Detect which cell encompasses the target text, then output its [x, y] center coordinate. 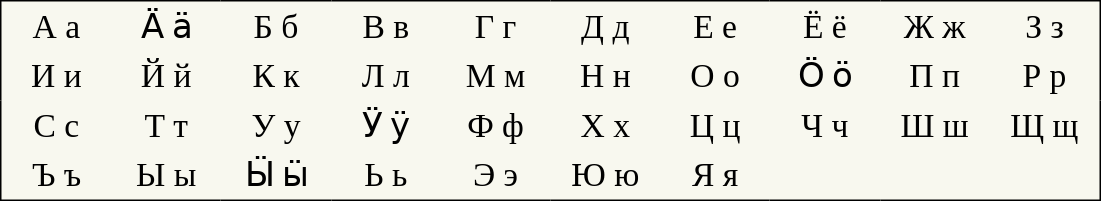
Б б [276, 26]
Ё ё [825, 26]
О о [715, 76]
Г г [496, 26]
Ӧ ӧ [825, 76]
Ӱ ӱ [386, 125]
Щ щ [1046, 125]
Ы ы [166, 175]
С с [56, 125]
Ц ц [715, 125]
Ӓ ӓ [166, 26]
Ь ь [386, 175]
Ю ю [605, 175]
Д д [605, 26]
А а [56, 26]
Р р [1046, 76]
Л л [386, 76]
Е е [715, 26]
Ъ ъ [56, 175]
З з [1046, 26]
Ж ж [935, 26]
Я я [715, 175]
Т т [166, 125]
Э э [496, 175]
К к [276, 76]
Ӹ ӹ [276, 175]
В в [386, 26]
Ч ч [825, 125]
Х х [605, 125]
И и [56, 76]
У у [276, 125]
М м [496, 76]
Й й [166, 76]
Ф ф [496, 125]
Н н [605, 76]
Ш ш [935, 125]
П п [935, 76]
